Return (x, y) of the center of cell containing provided text 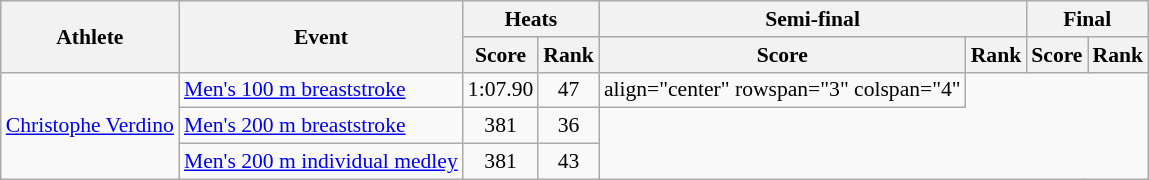
Christophe Verdino (90, 126)
Event (321, 36)
36 (568, 126)
1:07.90 (500, 90)
Final (1087, 19)
Men's 200 m breaststroke (321, 126)
43 (568, 162)
Semi-final (812, 19)
align="center" rowspan="3" colspan="4" (782, 90)
Heats (531, 19)
47 (568, 90)
Men's 200 m individual medley (321, 162)
Men's 100 m breaststroke (321, 90)
Athlete (90, 36)
